Determine the [x, y] coordinate at the center of the cell enclosing the given text.  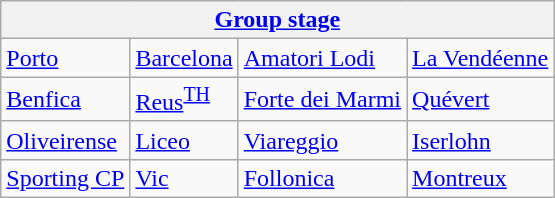
Montreux [480, 178]
Viareggio [322, 140]
Quévert [480, 100]
Follonica [322, 178]
Porto [66, 58]
Benfica [66, 100]
Barcelona [184, 58]
Forte dei Marmi [322, 100]
Group stage [278, 20]
Iserlohn [480, 140]
Vic [184, 178]
Liceo [184, 140]
Amatori Lodi [322, 58]
Oliveirense [66, 140]
La Vendéenne [480, 58]
ReusTH [184, 100]
Sporting CP [66, 178]
